Locate the cell with the specified text and output its [x, y] center coordinate. 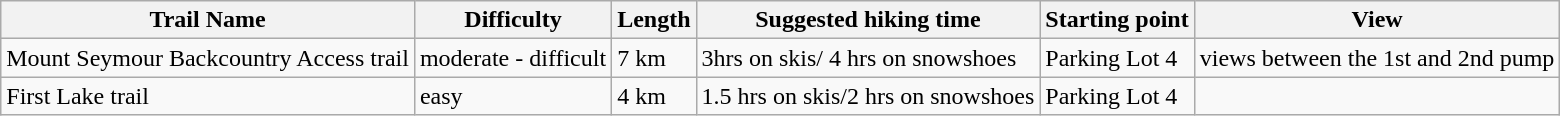
Trail Name [208, 20]
Length [654, 20]
easy [512, 96]
3hrs on skis/ 4 hrs on snowshoes [868, 58]
View [1377, 20]
moderate - difficult [512, 58]
7 km [654, 58]
Starting point [1117, 20]
Mount Seymour Backcountry Access trail [208, 58]
Suggested hiking time [868, 20]
4 km [654, 96]
1.5 hrs on skis/2 hrs on snowshoes [868, 96]
First Lake trail [208, 96]
Difficulty [512, 20]
views between the 1st and 2nd pump [1377, 58]
